Return [X, Y] of the center of cell containing provided text 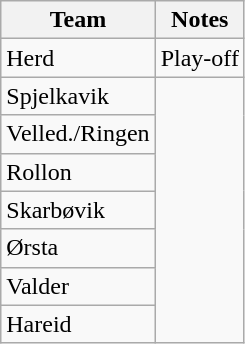
Herd [78, 58]
Rollon [78, 172]
Notes [200, 20]
Velled./Ringen [78, 134]
Team [78, 20]
Valder [78, 286]
Skarbøvik [78, 210]
Ørsta [78, 248]
Play-off [200, 58]
Hareid [78, 324]
Spjelkavik [78, 96]
